Identify which cell holds the provided text, then report its (x, y) central coordinate. 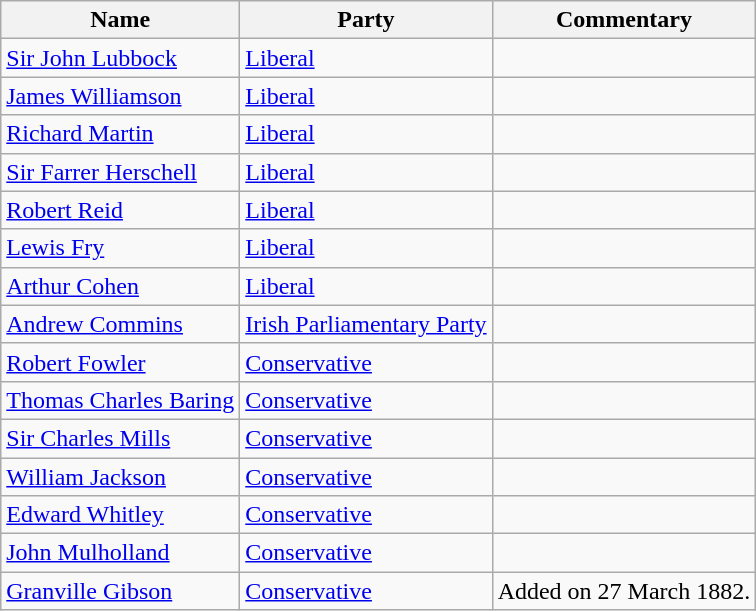
Sir Charles Mills (120, 438)
Party (366, 20)
Added on 27 March 1882. (624, 591)
Lewis Fry (120, 248)
Granville Gibson (120, 591)
Sir John Lubbock (120, 58)
Sir Farrer Herschell (120, 172)
Richard Martin (120, 134)
Commentary (624, 20)
Name (120, 20)
Robert Reid (120, 210)
James Williamson (120, 96)
Arthur Cohen (120, 286)
Irish Parliamentary Party (366, 324)
Thomas Charles Baring (120, 400)
John Mulholland (120, 553)
Andrew Commins (120, 324)
William Jackson (120, 477)
Robert Fowler (120, 362)
Edward Whitley (120, 515)
